Locate the cell with the specified text and output its (x, y) center coordinate. 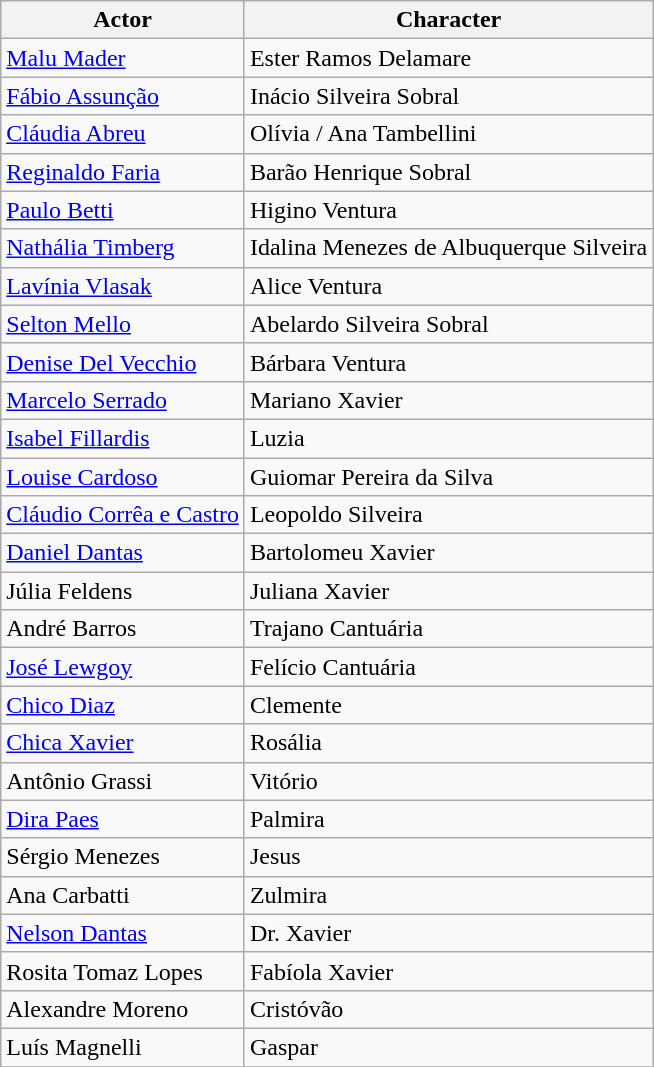
Character (448, 20)
Barão Henrique Sobral (448, 172)
Lavínia Vlasak (123, 286)
Chica Xavier (123, 743)
Denise Del Vecchio (123, 362)
Selton Mello (123, 324)
Fabíola Xavier (448, 971)
Paulo Betti (123, 210)
Bartolomeu Xavier (448, 553)
Cláudio Corrêa e Castro (123, 515)
Guiomar Pereira da Silva (448, 477)
Chico Diaz (123, 705)
Rosália (448, 743)
Bárbara Ventura (448, 362)
Zulmira (448, 895)
Abelardo Silveira Sobral (448, 324)
Olívia / Ana Tambellini (448, 134)
Alice Ventura (448, 286)
Gaspar (448, 1047)
Juliana Xavier (448, 591)
Ester Ramos Delamare (448, 58)
Inácio Silveira Sobral (448, 96)
Daniel Dantas (123, 553)
Nelson Dantas (123, 933)
Luzia (448, 438)
Ana Carbatti (123, 895)
André Barros (123, 629)
Isabel Fillardis (123, 438)
Palmira (448, 819)
Idalina Menezes de Albuquerque Silveira (448, 248)
Higino Ventura (448, 210)
Dira Paes (123, 819)
Felício Cantuária (448, 667)
Malu Mader (123, 58)
Jesus (448, 857)
Antônio Grassi (123, 781)
Dr. Xavier (448, 933)
Fábio Assunção (123, 96)
Mariano Xavier (448, 400)
Leopoldo Silveira (448, 515)
Louise Cardoso (123, 477)
Rosita Tomaz Lopes (123, 971)
Reginaldo Faria (123, 172)
Júlia Feldens (123, 591)
Vitório (448, 781)
Actor (123, 20)
Trajano Cantuária (448, 629)
Cláudia Abreu (123, 134)
José Lewgoy (123, 667)
Marcelo Serrado (123, 400)
Clemente (448, 705)
Nathália Timberg (123, 248)
Cristóvão (448, 1009)
Sérgio Menezes (123, 857)
Luís Magnelli (123, 1047)
Alexandre Moreno (123, 1009)
